Return [X, Y] of the center of cell containing provided text 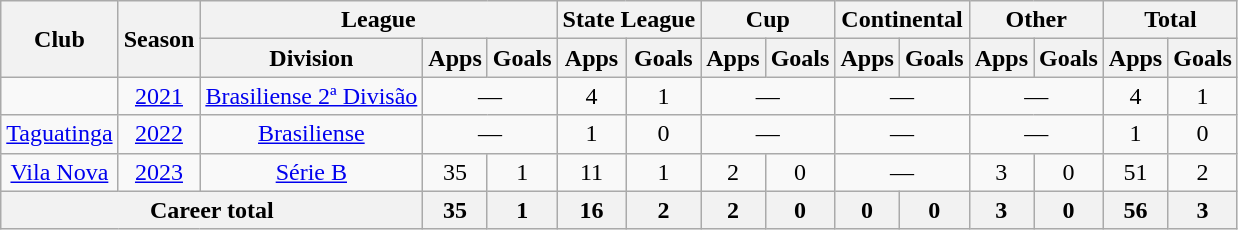
Division [312, 58]
Brasiliense 2ª Divisão [312, 96]
Cup [768, 20]
56 [1135, 210]
2023 [159, 172]
Série B [312, 172]
Continental [902, 20]
Other [1036, 20]
Season [159, 39]
State League [629, 20]
Total [1170, 20]
Taguatinga [60, 134]
51 [1135, 172]
Club [60, 39]
2021 [159, 96]
2022 [159, 134]
16 [592, 210]
League [378, 20]
11 [592, 172]
Brasiliense [312, 134]
Vila Nova [60, 172]
Career total [212, 210]
